Extract the [X, Y] coordinate from the center of the cell holding the provided text.  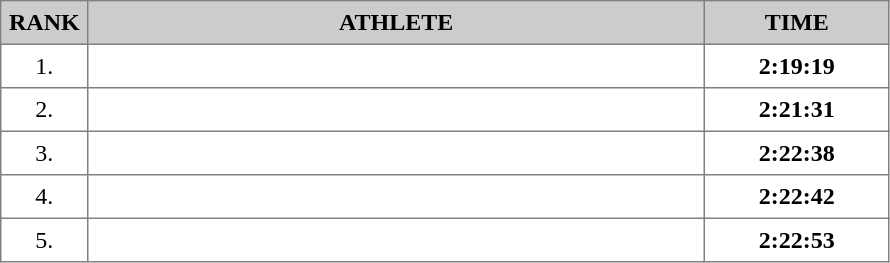
2:22:38 [796, 153]
RANK [44, 23]
2. [44, 110]
ATHLETE [396, 23]
1. [44, 66]
4. [44, 197]
2:22:42 [796, 197]
2:22:53 [796, 240]
5. [44, 240]
TIME [796, 23]
2:19:19 [796, 66]
3. [44, 153]
2:21:31 [796, 110]
